For the text-containing cell, return its midpoint in (x, y) coordinate format. 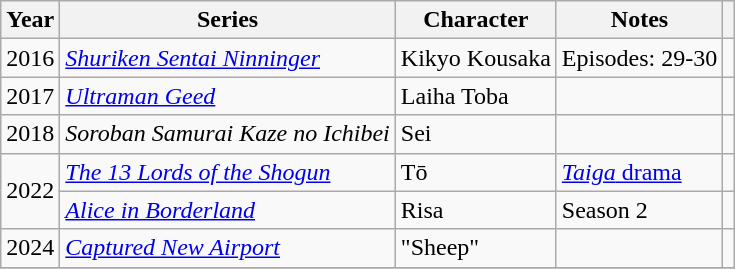
Notes (639, 20)
Laiha Toba (476, 96)
Shuriken Sentai Ninninger (228, 58)
2016 (30, 58)
Season 2 (639, 210)
Episodes: 29-30 (639, 58)
Soroban Samurai Kaze no Ichibei (228, 134)
Risa (476, 210)
Character (476, 20)
The 13 Lords of the Shogun (228, 172)
2024 (30, 248)
Series (228, 20)
Captured New Airport (228, 248)
Sei (476, 134)
Taiga drama (639, 172)
2018 (30, 134)
"Sheep" (476, 248)
Year (30, 20)
Tō (476, 172)
Alice in Borderland (228, 210)
2022 (30, 191)
Ultraman Geed (228, 96)
2017 (30, 96)
Kikyo Kousaka (476, 58)
